Extract the (x, y) coordinate from the center of the cell holding the provided text.  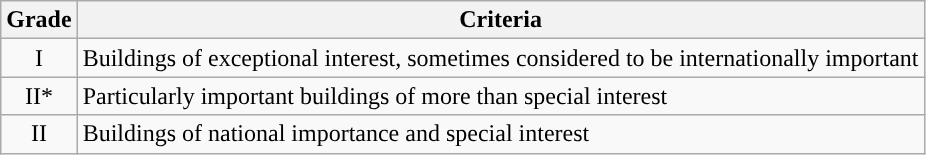
II (39, 134)
Criteria (500, 20)
Particularly important buildings of more than special interest (500, 96)
II* (39, 96)
Buildings of exceptional interest, sometimes considered to be internationally important (500, 58)
Buildings of national importance and special interest (500, 134)
Grade (39, 20)
I (39, 58)
